Extract the (x, y) coordinate from the center of the cell holding the provided text.  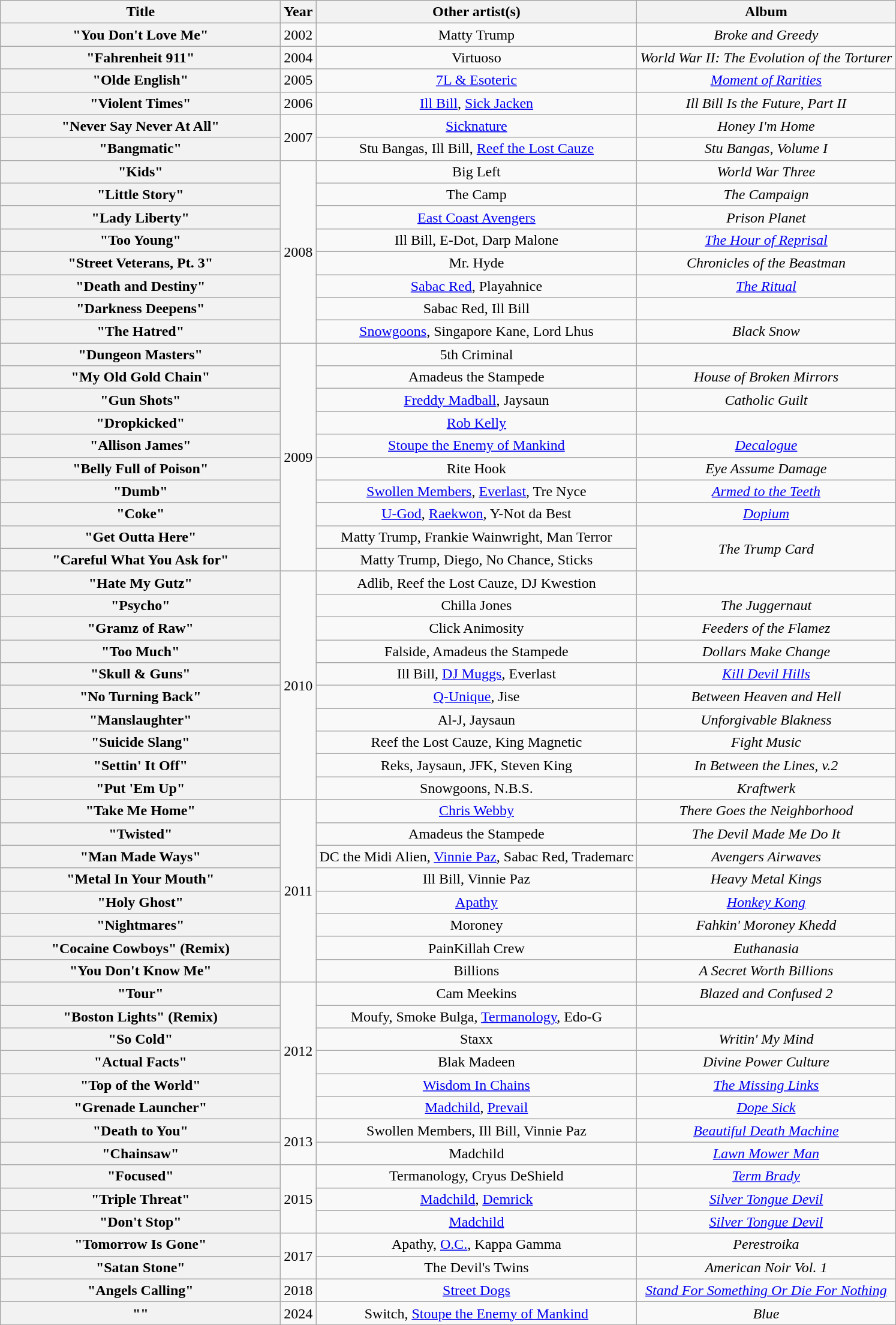
Matty Trump, Frankie Wainwright, Man Terror (476, 537)
"You Don't Know Me" (140, 971)
Chronicles of the Beastman (766, 263)
2024 (299, 1313)
The Trump Card (766, 548)
Honkey Kong (766, 902)
Ill Bill, E-Dot, Darp Malone (476, 240)
Rob Kelly (476, 423)
"Dropkicked" (140, 423)
"You Don't Love Me" (140, 35)
There Goes the Neighborhood (766, 811)
"Top of the World" (140, 1085)
"Skull & Guns" (140, 674)
"The Hatred" (140, 332)
Stu Bangas, Ill Bill, Reef the Lost Cauze (476, 149)
Blak Madeen (476, 1062)
Virtuoso (476, 58)
Between Heaven and Hell (766, 697)
"Boston Lights" (Remix) (140, 1017)
"Death and Destiny" (140, 286)
"Belly Full of Poison" (140, 468)
"Olde English" (140, 80)
Moroney (476, 925)
Chilla Jones (476, 605)
Dope Sick (766, 1108)
Adlib, Reef the Lost Cauze, DJ Kwestion (476, 582)
"Actual Facts" (140, 1062)
Armed to the Teeth (766, 491)
Fahkin' Moroney Khedd (766, 925)
"Gramz of Raw" (140, 628)
Matty Trump, Diego, No Chance, Sticks (476, 560)
2005 (299, 80)
"Darkness Deepens" (140, 309)
In Between the Lines, v.2 (766, 765)
Kill Devil Hills (766, 674)
The Devil Made Me Do It (766, 834)
2008 (299, 251)
Avengers Airwaves (766, 857)
Switch, Stoupe the Enemy of Mankind (476, 1313)
2004 (299, 58)
The Ritual (766, 286)
"Suicide Slang" (140, 743)
Snowgoons, N.B.S. (476, 788)
"Lady Liberty" (140, 217)
"Metal In Your Mouth" (140, 879)
"Coke" (140, 514)
Freddy Madball, Jaysaun (476, 400)
2018 (299, 1290)
Prison Planet (766, 217)
Honey I'm Home (766, 126)
Year (299, 12)
Chris Webby (476, 811)
The Juggernaut (766, 605)
Title (140, 12)
Ill Bill, Vinnie Paz (476, 879)
American Noir Vol. 1 (766, 1267)
The Devil's Twins (476, 1267)
2013 (299, 1142)
Billions (476, 971)
Stu Bangas, Volume I (766, 149)
Matty Trump (476, 35)
"" (140, 1313)
Reef the Lost Cauze, King Magnetic (476, 743)
Al-J, Jaysaun (476, 720)
DC the Midi Alien, Vinnie Paz, Sabac Red, Trademarc (476, 857)
Eye Assume Damage (766, 468)
"Twisted" (140, 834)
Big Left (476, 172)
"Grenade Launcher" (140, 1108)
Apathy (476, 902)
2009 (299, 457)
The Hour of Reprisal (766, 240)
"Little Story" (140, 194)
"No Turning Back" (140, 697)
Blazed and Confused 2 (766, 993)
"Street Veterans, Pt. 3" (140, 263)
"Take Me Home" (140, 811)
"Dumb" (140, 491)
A Secret Worth Billions (766, 971)
Sicknature (476, 126)
World War II: The Evolution of the Torturer (766, 58)
The Camp (476, 194)
"Tour" (140, 993)
Divine Power Culture (766, 1062)
Click Animosity (476, 628)
2010 (299, 685)
Swollen Members, Ill Bill, Vinnie Paz (476, 1131)
"Too Young" (140, 240)
Wisdom In Chains (476, 1085)
"Settin' It Off" (140, 765)
Apathy, O.C., Kappa Gamma (476, 1245)
Mr. Hyde (476, 263)
Other artist(s) (476, 12)
"Get Outta Here" (140, 537)
"Hate My Gutz" (140, 582)
Swollen Members, Everlast, Tre Nyce (476, 491)
Decalogue (766, 446)
"Put 'Em Up" (140, 788)
5th Criminal (476, 354)
"Dungeon Masters" (140, 354)
"Never Say Never At All" (140, 126)
Moment of Rarities (766, 80)
"Allison James" (140, 446)
Sabac Red, Ill Bill (476, 309)
Album (766, 12)
"Death to You" (140, 1131)
2012 (299, 1050)
Heavy Metal Kings (766, 879)
World War Three (766, 172)
Ill Bill, DJ Muggs, Everlast (476, 674)
Snowgoons, Singapore Kane, Lord Lhus (476, 332)
The Missing Links (766, 1085)
Dopium (766, 514)
Unforgivable Blakness (766, 720)
Perestroika (766, 1245)
Ill Bill Is the Future, Part II (766, 103)
Blue (766, 1313)
2002 (299, 35)
Euthanasia (766, 948)
2017 (299, 1256)
"Man Made Ways" (140, 857)
Reks, Jaysaun, JFK, Steven King (476, 765)
Kraftwerk (766, 788)
"Careful What You Ask for" (140, 560)
Catholic Guilt (766, 400)
Dollars Make Change (766, 651)
Term Brady (766, 1176)
House of Broken Mirrors (766, 377)
2006 (299, 103)
Lawn Mower Man (766, 1153)
Termanology, Cryus DeShield (476, 1176)
Madchild, Prevail (476, 1108)
"Focused" (140, 1176)
"My Old Gold Chain" (140, 377)
U-God, Raekwon, Y-Not da Best (476, 514)
"Satan Stone" (140, 1267)
Staxx (476, 1039)
Ill Bill, Sick Jacken (476, 103)
"Kids" (140, 172)
2015 (299, 1199)
Feeders of the Flamez (766, 628)
Broke and Greedy (766, 35)
7L & Esoteric (476, 80)
Falside, Amadeus the Stampede (476, 651)
"Triple Threat" (140, 1199)
Stand For Something Or Die For Nothing (766, 1290)
"Tomorrow Is Gone" (140, 1245)
PainKillah Crew (476, 948)
Beautiful Death Machine (766, 1131)
Fight Music (766, 743)
Street Dogs (476, 1290)
"Chainsaw" (140, 1153)
"So Cold" (140, 1039)
"Don't Stop" (140, 1222)
"Psycho" (140, 605)
2007 (299, 137)
"Fahrenheit 911" (140, 58)
Moufy, Smoke Bulga, Termanology, Edo-G (476, 1017)
"Gun Shots" (140, 400)
Sabac Red, Playahnice (476, 286)
Black Snow (766, 332)
"Violent Times" (140, 103)
2011 (299, 891)
The Campaign (766, 194)
"Manslaughter" (140, 720)
Q-Unique, Jise (476, 697)
Madchild, Demrick (476, 1199)
"Angels Calling" (140, 1290)
Writin' My Mind (766, 1039)
"Bangmatic" (140, 149)
"Cocaine Cowboys" (Remix) (140, 948)
Stoupe the Enemy of Mankind (476, 446)
Rite Hook (476, 468)
"Too Much" (140, 651)
East Coast Avengers (476, 217)
"Holy Ghost" (140, 902)
"Nightmares" (140, 925)
Cam Meekins (476, 993)
